Search for the cell housing the specified text and yield its [x, y] center coordinate. 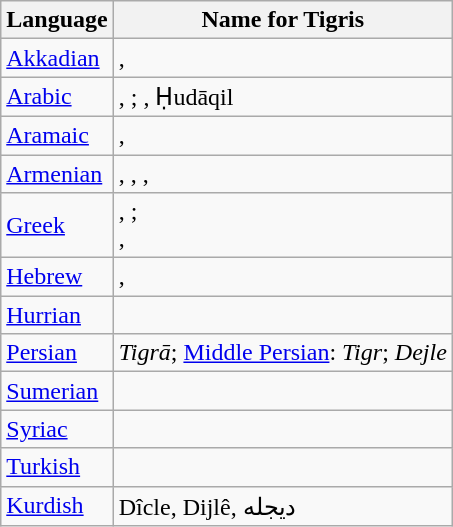
Akkadian [57, 58]
, ; , Ḥudāqil [282, 97]
Aramaic [57, 135]
Turkish [57, 467]
Arabic [57, 97]
Armenian [57, 173]
Kurdish [57, 506]
Sumerian [57, 391]
Tigrā; Middle Persian: Tigr; Dejle [282, 353]
Hebrew [57, 277]
Persian [57, 353]
Language [57, 20]
, , , [282, 173]
Syriac [57, 429]
Name for Tigris [282, 20]
, ;, [282, 226]
Hurrian [57, 315]
Dîcle, Dijlê, دیجلە [282, 506]
Greek [57, 226]
